Return (x, y) of the center of cell containing provided text 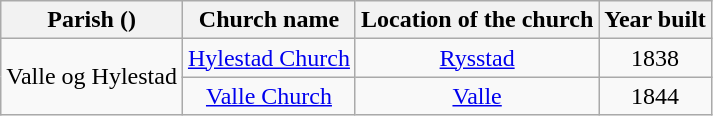
Rysstad (476, 58)
Church name (268, 20)
Valle (476, 96)
1838 (656, 58)
Valle og Hylestad (92, 77)
1844 (656, 96)
Valle Church (268, 96)
Year built (656, 20)
Hylestad Church (268, 58)
Parish () (92, 20)
Location of the church (476, 20)
